Identify which cell holds the provided text, then report its [X, Y] central coordinate. 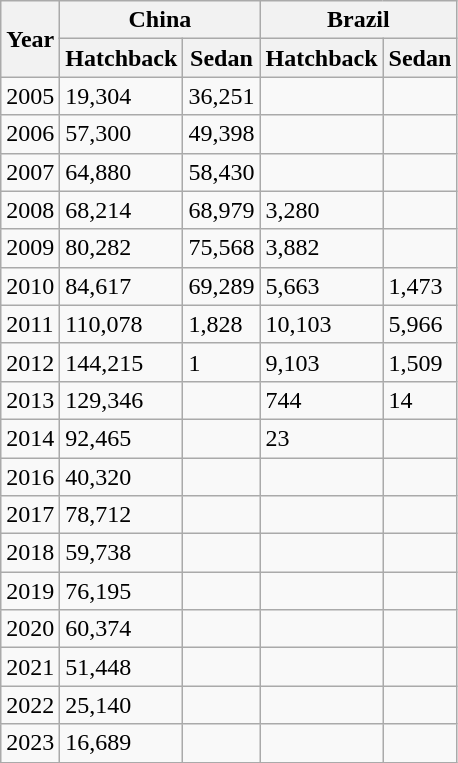
2019 [30, 591]
78,712 [122, 515]
2005 [30, 96]
3,280 [322, 210]
1 [222, 362]
2021 [30, 667]
2022 [30, 705]
2007 [30, 172]
2014 [30, 438]
40,320 [122, 477]
744 [322, 400]
2020 [30, 629]
China [160, 20]
2017 [30, 515]
2006 [30, 134]
2009 [30, 248]
36,251 [222, 96]
3,882 [322, 248]
Year [30, 39]
80,282 [122, 248]
1,509 [420, 362]
129,346 [122, 400]
25,140 [122, 705]
19,304 [122, 96]
60,374 [122, 629]
76,195 [122, 591]
2011 [30, 324]
2013 [30, 400]
59,738 [122, 553]
84,617 [122, 286]
16,689 [122, 743]
2023 [30, 743]
110,078 [122, 324]
2018 [30, 553]
23 [322, 438]
68,214 [122, 210]
69,289 [222, 286]
5,663 [322, 286]
1,473 [420, 286]
51,448 [122, 667]
75,568 [222, 248]
57,300 [122, 134]
9,103 [322, 362]
92,465 [122, 438]
2012 [30, 362]
10,103 [322, 324]
64,880 [122, 172]
2016 [30, 477]
68,979 [222, 210]
Brazil [358, 20]
5,966 [420, 324]
1,828 [222, 324]
49,398 [222, 134]
2008 [30, 210]
2010 [30, 286]
14 [420, 400]
144,215 [122, 362]
58,430 [222, 172]
